Search for the cell housing the specified text and yield its [x, y] center coordinate. 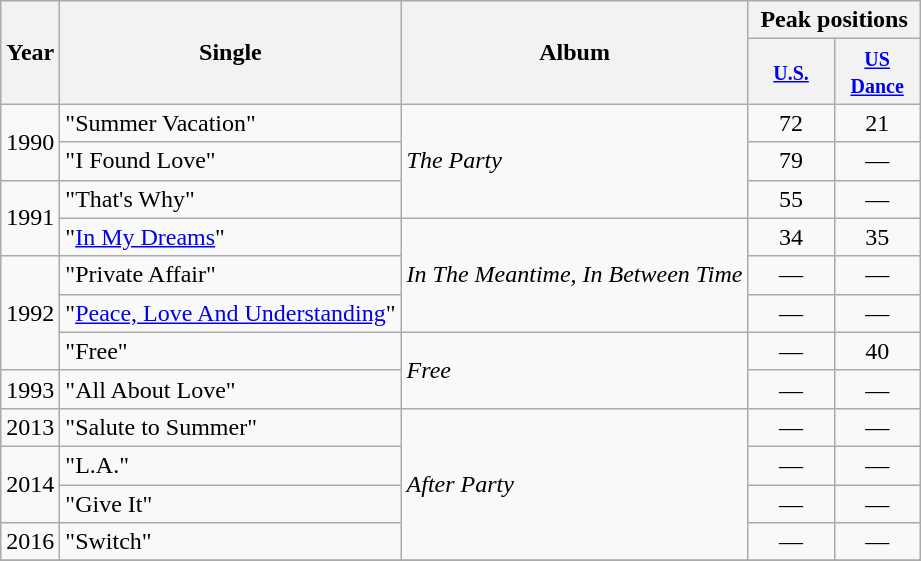
"Free" [230, 351]
Single [230, 52]
1993 [30, 389]
1990 [30, 142]
After Party [574, 484]
Peak positions [834, 20]
U.S. [791, 72]
"In My Dreams" [230, 237]
2014 [30, 484]
"Give It" [230, 503]
72 [791, 123]
"All About Love" [230, 389]
US Dance [877, 72]
2013 [30, 427]
"Peace, Love And Understanding" [230, 313]
"Switch" [230, 542]
55 [791, 199]
"Summer Vacation" [230, 123]
In The Meantime, In Between Time [574, 275]
21 [877, 123]
79 [791, 161]
34 [791, 237]
1992 [30, 313]
"I Found Love" [230, 161]
40 [877, 351]
Year [30, 52]
1991 [30, 218]
35 [877, 237]
Free [574, 370]
2016 [30, 542]
"L.A." [230, 465]
"Salute to Summer" [230, 427]
"Private Affair" [230, 275]
The Party [574, 161]
Album [574, 52]
"That's Why" [230, 199]
